Return (X, Y) of the center of cell containing provided text 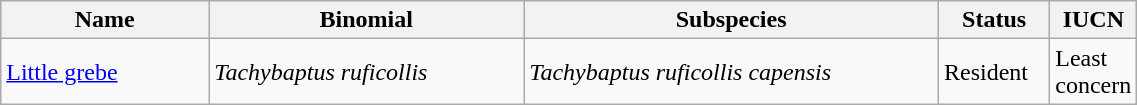
Name (105, 20)
Tachybaptus ruficollis (366, 72)
Resident (994, 72)
Binomial (366, 20)
Subspecies (732, 20)
Status (994, 20)
Least concern (1094, 72)
Little grebe (105, 72)
Tachybaptus ruficollis capensis (732, 72)
IUCN (1094, 20)
